Determine the [x, y] coordinate at the center of the cell enclosing the given text.  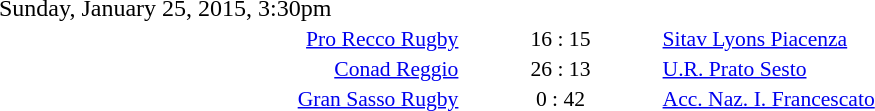
26 : 13 [560, 68]
16 : 15 [560, 38]
